From the cell containing the given text, extract its center point as [X, Y] coordinate. 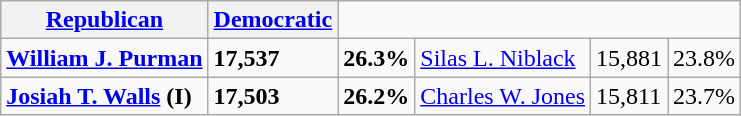
17,503 [273, 96]
Josiah T. Walls (I) [104, 96]
23.7% [704, 96]
Republican [104, 20]
15,811 [630, 96]
William J. Purman [104, 58]
Charles W. Jones [503, 96]
Democratic [273, 20]
26.3% [376, 58]
Silas L. Niblack [503, 58]
23.8% [704, 58]
17,537 [273, 58]
26.2% [376, 96]
15,881 [630, 58]
